For the text-containing cell, return its midpoint in [X, Y] coordinate format. 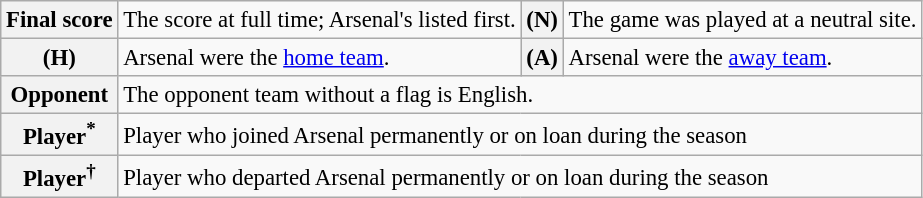
Player who departed Arsenal permanently or on loan during the season [520, 177]
(H) [60, 58]
The opponent team without a flag is English. [520, 95]
The game was played at a neutral site. [742, 20]
Arsenal were the home team. [320, 58]
Final score [60, 20]
(N) [542, 20]
(A) [542, 58]
Arsenal were the away team. [742, 58]
Player* [60, 135]
Player who joined Arsenal permanently or on loan during the season [520, 135]
The score at full time; Arsenal's listed first. [320, 20]
Player† [60, 177]
Opponent [60, 95]
